For the text-containing cell, return its midpoint in (x, y) coordinate format. 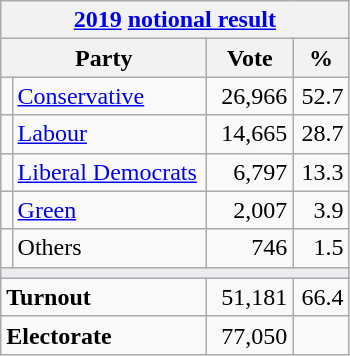
52.7 (321, 96)
Liberal Democrats (110, 172)
Electorate (104, 335)
746 (250, 248)
Labour (110, 134)
Green (110, 210)
77,050 (250, 335)
14,665 (250, 134)
3.9 (321, 210)
Conservative (110, 96)
28.7 (321, 134)
% (321, 58)
2,007 (250, 210)
26,966 (250, 96)
Party (104, 58)
6,797 (250, 172)
1.5 (321, 248)
51,181 (250, 297)
66.4 (321, 297)
13.3 (321, 172)
Others (110, 248)
Turnout (104, 297)
2019 notional result (175, 20)
Vote (250, 58)
